Detect which cell encompasses the target text, then output its (x, y) center coordinate. 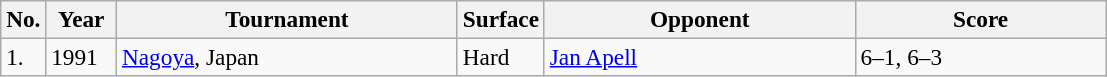
1991 (82, 57)
Hard (500, 57)
No. (24, 19)
Year (82, 19)
Tournament (288, 19)
6–1, 6–3 (980, 57)
Score (980, 19)
Jan Apell (700, 57)
Opponent (700, 19)
Nagoya, Japan (288, 57)
1. (24, 57)
Surface (500, 19)
